From the cell containing the given text, extract its center point as (x, y) coordinate. 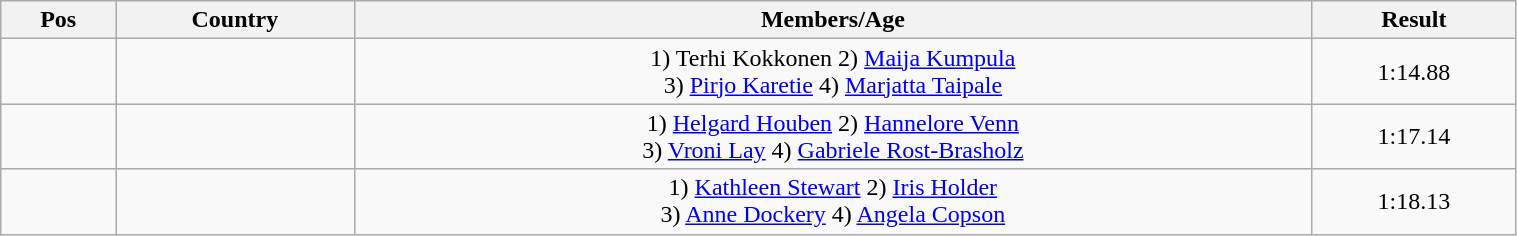
1) Kathleen Stewart 2) Iris Holder3) Anne Dockery 4) Angela Copson (833, 202)
Result (1414, 20)
Country (235, 20)
1:18.13 (1414, 202)
1) Helgard Houben 2) Hannelore Venn3) Vroni Lay 4) Gabriele Rost-Brasholz (833, 136)
1:14.88 (1414, 72)
1) Terhi Kokkonen 2) Maija Kumpula3) Pirjo Karetie 4) Marjatta Taipale (833, 72)
Members/Age (833, 20)
1:17.14 (1414, 136)
Pos (58, 20)
